Determine the (X, Y) coordinate at the center of the cell enclosing the given text.  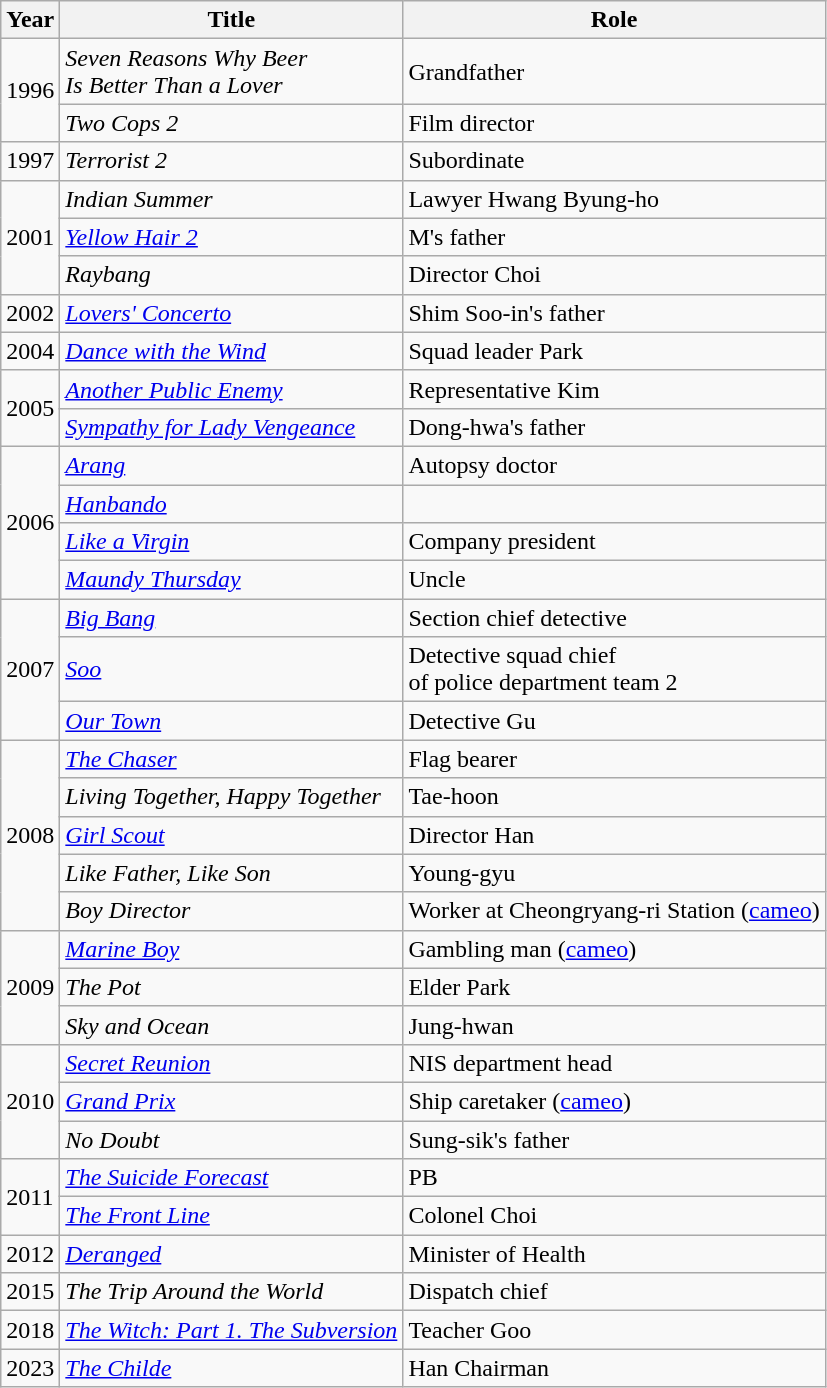
Dispatch chief (614, 1292)
Like a Virgin (232, 542)
Section chief detective (614, 618)
Representative Kim (614, 389)
PB (614, 1178)
2007 (30, 670)
Ship caretaker (cameo) (614, 1101)
Terrorist 2 (232, 161)
Sky and Ocean (232, 1025)
Autopsy doctor (614, 465)
The Chaser (232, 759)
Grandfather (614, 72)
Tae-hoon (614, 797)
Han Chairman (614, 1368)
Uncle (614, 580)
Gambling man (cameo) (614, 949)
The Suicide Forecast (232, 1178)
Sung-sik's father (614, 1139)
2005 (30, 408)
1997 (30, 161)
2009 (30, 987)
2012 (30, 1254)
Young-gyu (614, 873)
Like Father, Like Son (232, 873)
Yellow Hair 2 (232, 237)
Boy Director (232, 911)
Shim Soo-in's father (614, 313)
Detective squad chief of police department team 2 (614, 670)
Worker at Cheongryang-ri Station (cameo) (614, 911)
Indian Summer (232, 199)
Secret Reunion (232, 1063)
Big Bang (232, 618)
NIS department head (614, 1063)
Flag bearer (614, 759)
Director Choi (614, 275)
Hanbando (232, 503)
Elder Park (614, 987)
Deranged (232, 1254)
Teacher Goo (614, 1330)
2015 (30, 1292)
2001 (30, 237)
2002 (30, 313)
Another Public Enemy (232, 389)
Soo (232, 670)
The Trip Around the World (232, 1292)
2004 (30, 351)
1996 (30, 90)
Raybang (232, 275)
2008 (30, 835)
2023 (30, 1368)
Dong-hwa's father (614, 427)
Seven Reasons Why Beer Is Better Than a Lover (232, 72)
2006 (30, 522)
The Pot (232, 987)
Subordinate (614, 161)
Girl Scout (232, 835)
Lovers' Concerto (232, 313)
Our Town (232, 721)
Role (614, 20)
Grand Prix (232, 1101)
Colonel Choi (614, 1216)
2018 (30, 1330)
2010 (30, 1101)
Detective Gu (614, 721)
Arang (232, 465)
Marine Boy (232, 949)
Two Cops 2 (232, 123)
Film director (614, 123)
M's father (614, 237)
No Doubt (232, 1139)
Title (232, 20)
Sympathy for Lady Vengeance (232, 427)
Dance with the Wind (232, 351)
Living Together, Happy Together (232, 797)
The Witch: Part 1. The Subversion (232, 1330)
Maundy Thursday (232, 580)
The Front Line (232, 1216)
The Childe (232, 1368)
Squad leader Park (614, 351)
Company president (614, 542)
2011 (30, 1197)
Director Han (614, 835)
Jung-hwan (614, 1025)
Year (30, 20)
Lawyer Hwang Byung-ho (614, 199)
Minister of Health (614, 1254)
